Identify which cell holds the provided text, then report its [X, Y] central coordinate. 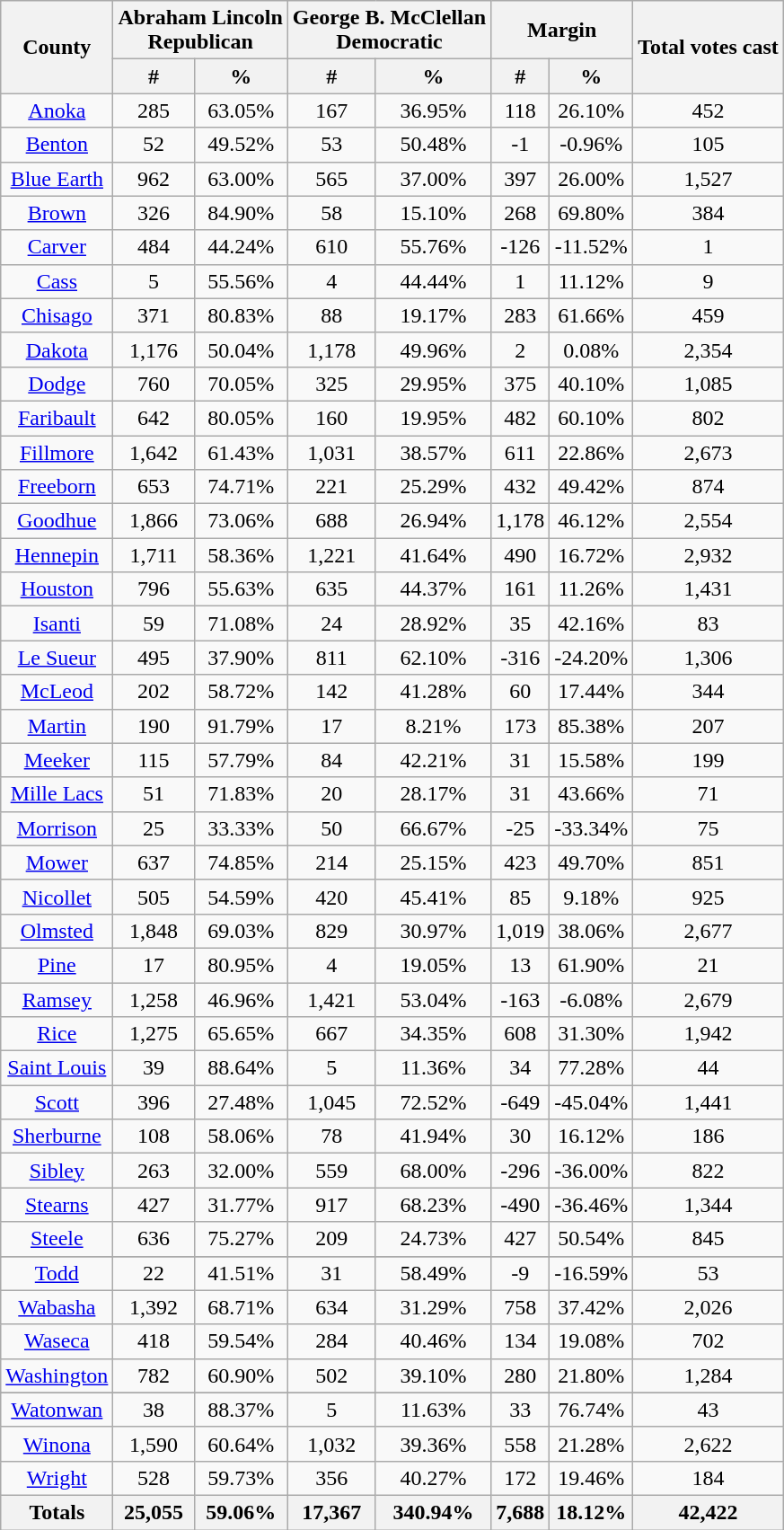
1,642 [154, 452]
50.48% [433, 145]
610 [331, 247]
34.35% [433, 1034]
84 [331, 760]
207 [709, 726]
61.66% [591, 315]
1,590 [154, 1444]
26.00% [591, 179]
Sherburne [57, 1136]
-296 [521, 1171]
32.00% [241, 1171]
26.10% [591, 111]
44.37% [433, 589]
58.72% [241, 692]
75 [709, 828]
420 [331, 897]
829 [331, 931]
21.80% [591, 1375]
796 [154, 589]
45.41% [433, 897]
Todd [57, 1273]
9.18% [591, 897]
Washington [57, 1375]
611 [521, 452]
25,055 [154, 1512]
19.46% [591, 1478]
44.24% [241, 247]
11.63% [433, 1410]
68.71% [241, 1307]
1,866 [154, 521]
44.44% [433, 281]
172 [521, 1478]
63.00% [241, 179]
George B. McClellanDemocratic [389, 31]
Sibley [57, 1171]
25.15% [433, 862]
16.12% [591, 1136]
28.17% [433, 794]
22.86% [591, 452]
Meeker [57, 760]
27.48% [241, 1102]
46.12% [591, 521]
Waseca [57, 1341]
280 [521, 1375]
59.54% [241, 1341]
61.43% [241, 452]
2,354 [709, 349]
83 [709, 623]
Winona [57, 1444]
Le Sueur [57, 658]
118 [521, 111]
325 [331, 384]
11.36% [433, 1068]
202 [154, 692]
1,711 [154, 555]
190 [154, 726]
634 [331, 1307]
375 [521, 384]
0.08% [591, 349]
344 [709, 692]
502 [331, 1375]
115 [154, 760]
41.28% [433, 692]
-163 [521, 1000]
2,679 [709, 1000]
1,031 [331, 452]
221 [331, 487]
1,306 [709, 658]
24.73% [433, 1239]
Cass [57, 281]
43.66% [591, 794]
County [57, 47]
62.10% [433, 658]
49.70% [591, 862]
61.90% [591, 965]
84.90% [241, 213]
2,673 [709, 452]
760 [154, 384]
2,026 [709, 1307]
88 [331, 315]
Brown [57, 213]
31.77% [241, 1205]
30 [521, 1136]
199 [709, 760]
25.29% [433, 487]
Hennepin [57, 555]
-25 [521, 828]
Watonwan [57, 1410]
38.57% [433, 452]
Houston [57, 589]
8.21% [433, 726]
Totals [57, 1512]
57.79% [241, 760]
484 [154, 247]
55.76% [433, 247]
55.63% [241, 589]
214 [331, 862]
1,848 [154, 931]
396 [154, 1102]
42.16% [591, 623]
74.71% [241, 487]
31.30% [591, 1034]
822 [709, 1171]
39.36% [433, 1444]
37.00% [433, 179]
Saint Louis [57, 1068]
Nicollet [57, 897]
49.42% [591, 487]
46.96% [241, 1000]
209 [331, 1239]
Wright [57, 1478]
Freeborn [57, 487]
565 [331, 179]
68.00% [433, 1171]
72.52% [433, 1102]
636 [154, 1239]
263 [154, 1171]
Steele [57, 1239]
19.17% [433, 315]
76.74% [591, 1410]
688 [331, 521]
-126 [521, 247]
11.26% [591, 589]
13 [521, 965]
-16.59% [591, 1273]
40.46% [433, 1341]
Blue Earth [57, 179]
851 [709, 862]
16.72% [591, 555]
19.95% [433, 418]
38 [154, 1410]
Carver [57, 247]
15.10% [433, 213]
26.94% [433, 521]
1,431 [709, 589]
505 [154, 897]
Scott [57, 1102]
21.28% [591, 1444]
Stearns [57, 1205]
71.08% [241, 623]
Olmsted [57, 931]
Wabasha [57, 1307]
482 [521, 418]
39 [154, 1068]
Fillmore [57, 452]
73.06% [241, 521]
54.59% [241, 897]
Total votes cast [709, 47]
29.95% [433, 384]
-24.20% [591, 658]
160 [331, 418]
78 [331, 1136]
268 [521, 213]
58.36% [241, 555]
60 [521, 692]
41.64% [433, 555]
88.64% [241, 1068]
284 [331, 1341]
-9 [521, 1273]
917 [331, 1205]
-316 [521, 658]
Abraham LincolnRepublican [200, 31]
17,367 [331, 1512]
-33.34% [591, 828]
71.83% [241, 794]
41.94% [433, 1136]
52 [154, 145]
49.96% [433, 349]
Anoka [57, 111]
Chisago [57, 315]
34 [521, 1068]
Goodhue [57, 521]
Morrison [57, 828]
15.58% [591, 760]
186 [709, 1136]
528 [154, 1478]
35 [521, 623]
418 [154, 1341]
962 [154, 179]
58.49% [433, 1273]
326 [154, 213]
Dakota [57, 349]
25 [154, 828]
53.04% [433, 1000]
20 [331, 794]
1,441 [709, 1102]
142 [331, 692]
285 [154, 111]
782 [154, 1375]
Isanti [57, 623]
77.28% [591, 1068]
173 [521, 726]
Benton [57, 145]
1,032 [331, 1444]
66.67% [433, 828]
19.08% [591, 1341]
51 [154, 794]
24 [331, 623]
2,932 [709, 555]
811 [331, 658]
39.10% [433, 1375]
Margin [562, 31]
-490 [521, 1205]
Dodge [57, 384]
60.64% [241, 1444]
80.95% [241, 965]
59.06% [241, 1512]
Martin [57, 726]
40.10% [591, 384]
68.23% [433, 1205]
356 [331, 1478]
184 [709, 1478]
397 [521, 179]
2,677 [709, 931]
40.27% [433, 1478]
-649 [521, 1102]
608 [521, 1034]
108 [154, 1136]
60.10% [591, 418]
-11.52% [591, 247]
50 [331, 828]
Mille Lacs [57, 794]
85.38% [591, 726]
1,258 [154, 1000]
635 [331, 589]
59.73% [241, 1478]
58.06% [241, 1136]
-6.08% [591, 1000]
340.94% [433, 1512]
167 [331, 111]
-36.46% [591, 1205]
105 [709, 145]
75.27% [241, 1239]
667 [331, 1034]
758 [521, 1307]
28.92% [433, 623]
423 [521, 862]
Faribault [57, 418]
559 [331, 1171]
925 [709, 897]
558 [521, 1444]
McLeod [57, 692]
452 [709, 111]
9 [709, 281]
1,045 [331, 1102]
59 [154, 623]
88.37% [241, 1410]
1,275 [154, 1034]
1,284 [709, 1375]
Ramsey [57, 1000]
2,622 [709, 1444]
80.05% [241, 418]
161 [521, 589]
-0.96% [591, 145]
432 [521, 487]
44 [709, 1068]
58 [331, 213]
490 [521, 555]
2 [521, 349]
495 [154, 658]
33.33% [241, 828]
80.83% [241, 315]
37.90% [241, 658]
371 [154, 315]
Mower [57, 862]
49.52% [241, 145]
21 [709, 965]
30.97% [433, 931]
69.03% [241, 931]
Rice [57, 1034]
19.05% [433, 965]
33 [521, 1410]
802 [709, 418]
43 [709, 1410]
-1 [521, 145]
Pine [57, 965]
70.05% [241, 384]
42.21% [433, 760]
69.80% [591, 213]
642 [154, 418]
41.51% [241, 1273]
18.12% [591, 1512]
50.04% [241, 349]
60.90% [241, 1375]
91.79% [241, 726]
134 [521, 1341]
384 [709, 213]
1,085 [709, 384]
55.56% [241, 281]
1,392 [154, 1307]
-45.04% [591, 1102]
1,527 [709, 179]
653 [154, 487]
22 [154, 1273]
2,554 [709, 521]
1,176 [154, 349]
283 [521, 315]
11.12% [591, 281]
37.42% [591, 1307]
63.05% [241, 111]
1,942 [709, 1034]
38.06% [591, 931]
637 [154, 862]
31.29% [433, 1307]
1,421 [331, 1000]
1,344 [709, 1205]
1,019 [521, 931]
74.85% [241, 862]
845 [709, 1239]
50.54% [591, 1239]
-36.00% [591, 1171]
36.95% [433, 111]
42,422 [709, 1512]
702 [709, 1341]
17.44% [591, 692]
874 [709, 487]
7,688 [521, 1512]
1,221 [331, 555]
459 [709, 315]
71 [709, 794]
65.65% [241, 1034]
85 [521, 897]
